Locate the cell with the specified text and output its (X, Y) center coordinate. 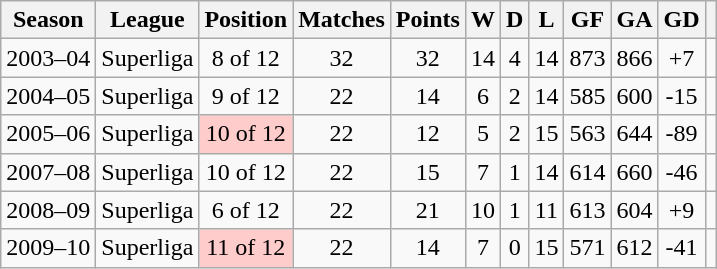
GF (588, 20)
-15 (682, 96)
585 (588, 96)
4 (514, 58)
Season (48, 20)
866 (634, 58)
W (482, 20)
614 (588, 172)
12 (428, 134)
Matches (342, 20)
9 of 12 (246, 96)
+9 (682, 210)
GA (634, 20)
L (546, 20)
8 of 12 (246, 58)
613 (588, 210)
563 (588, 134)
571 (588, 248)
600 (634, 96)
2007–08 (48, 172)
-46 (682, 172)
2008–09 (48, 210)
0 (514, 248)
League (148, 20)
D (514, 20)
-41 (682, 248)
644 (634, 134)
2004–05 (48, 96)
Points (428, 20)
11 of 12 (246, 248)
10 (482, 210)
2005–06 (48, 134)
612 (634, 248)
GD (682, 20)
873 (588, 58)
2003–04 (48, 58)
660 (634, 172)
604 (634, 210)
5 (482, 134)
11 (546, 210)
21 (428, 210)
-89 (682, 134)
6 (482, 96)
2009–10 (48, 248)
+7 (682, 58)
6 of 12 (246, 210)
Position (246, 20)
